From the cell containing the given text, extract its center point as [X, Y] coordinate. 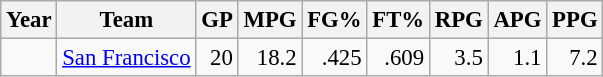
FG% [334, 20]
PPG [575, 20]
20 [217, 58]
MPG [270, 20]
18.2 [270, 58]
GP [217, 20]
7.2 [575, 58]
RPG [458, 20]
3.5 [458, 58]
.609 [398, 58]
FT% [398, 20]
APG [518, 20]
San Francisco [126, 58]
1.1 [518, 58]
.425 [334, 58]
Team [126, 20]
Year [29, 20]
